Provide the [x, y] coordinate of the cell's center where the given text is located.  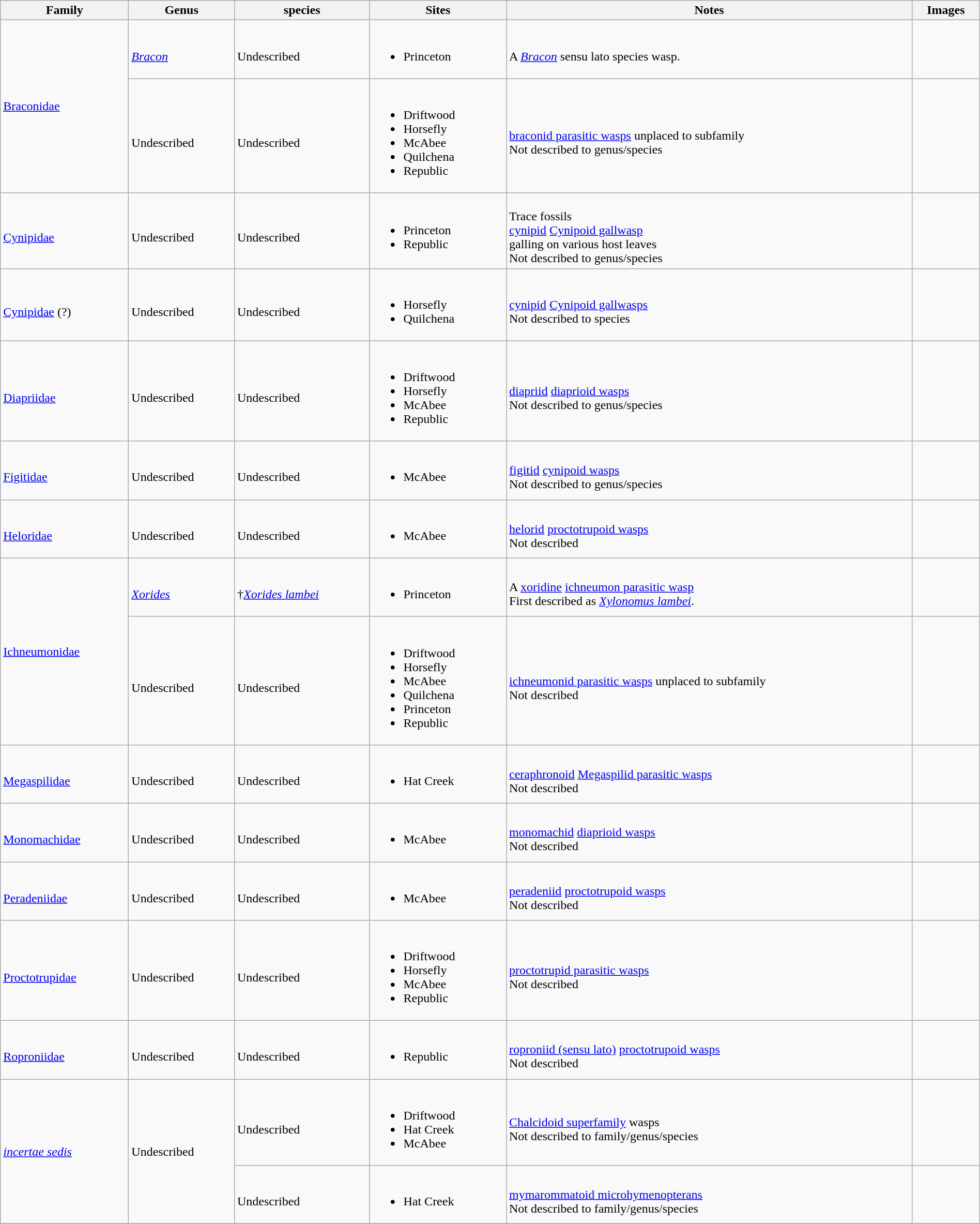
Genus [182, 10]
Xorides [182, 587]
figitid cynipoid wasps Not described to genus/species [709, 471]
peradeniid proctotrupoid wasps Not described [709, 890]
Republic [438, 1050]
Monomachidae [65, 833]
diapriid diaprioid wasps Not described to genus/species [709, 391]
roproniid (sensu lato) proctotrupoid wasps Not described [709, 1050]
Notes [709, 10]
Sites [438, 10]
A Bracon sensu lato species wasp. [709, 50]
proctotrupid parasitic wasps Not described [709, 971]
PrincetonRepublic [438, 231]
†Xorides lambei [302, 587]
mymarommatoid microhymenopterans Not described to family/genus/species [709, 1195]
monomachid diaprioid wasps Not described [709, 833]
Chalcidoid superfamily wasps Not described to family/genus/species [709, 1122]
Cynipidae (?) [65, 305]
Peradeniidae [65, 890]
Ichneumonidae [65, 652]
Family [65, 10]
Figitidae [65, 471]
incertae sedis [65, 1152]
Megaspilidae [65, 774]
DriftwoodHorseflyMcAbeeQuilchenaRepublic [438, 135]
Braconidae [65, 107]
species [302, 10]
Cynipidae [65, 231]
HorseflyQuilchena [438, 305]
ichneumonid parasitic wasps unplaced to subfamily Not described [709, 681]
Proctotrupidae [65, 971]
ceraphronoid Megaspilid parasitic wasps Not described [709, 774]
Bracon [182, 50]
A xoridine ichneumon parasitic wasp First described as Xylonomus lambei. [709, 587]
Trace fossilscynipid Cynipoid gallwasp galling on various host leavesNot described to genus/species [709, 231]
braconid parasitic wasps unplaced to subfamily Not described to genus/species [709, 135]
Images [946, 10]
DriftwoodHat CreekMcAbee [438, 1122]
DriftwoodHorseflyMcAbeeQuilchenaPrincetonRepublic [438, 681]
cynipid Cynipoid gallwasps Not described to species [709, 305]
Roproniidae [65, 1050]
Diapriidae [65, 391]
Heloridae [65, 528]
helorid proctotrupoid wasps Not described [709, 528]
